Pinpoint the cell where the given text exists, returning its (x, y) midpoint coordinate. 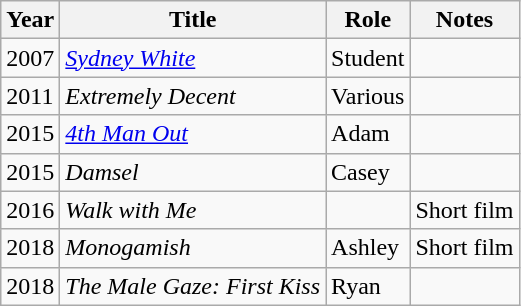
Various (368, 96)
Sydney White (193, 58)
Ryan (368, 286)
Damsel (193, 172)
Walk with Me (193, 210)
Title (193, 20)
2007 (30, 58)
Ashley (368, 248)
Year (30, 20)
2011 (30, 96)
2016 (30, 210)
The Male Gaze: First Kiss (193, 286)
Casey (368, 172)
Monogamish (193, 248)
Student (368, 58)
Extremely Decent (193, 96)
4th Man Out (193, 134)
Notes (464, 20)
Role (368, 20)
Adam (368, 134)
